Return [x, y] of the center of cell containing provided text 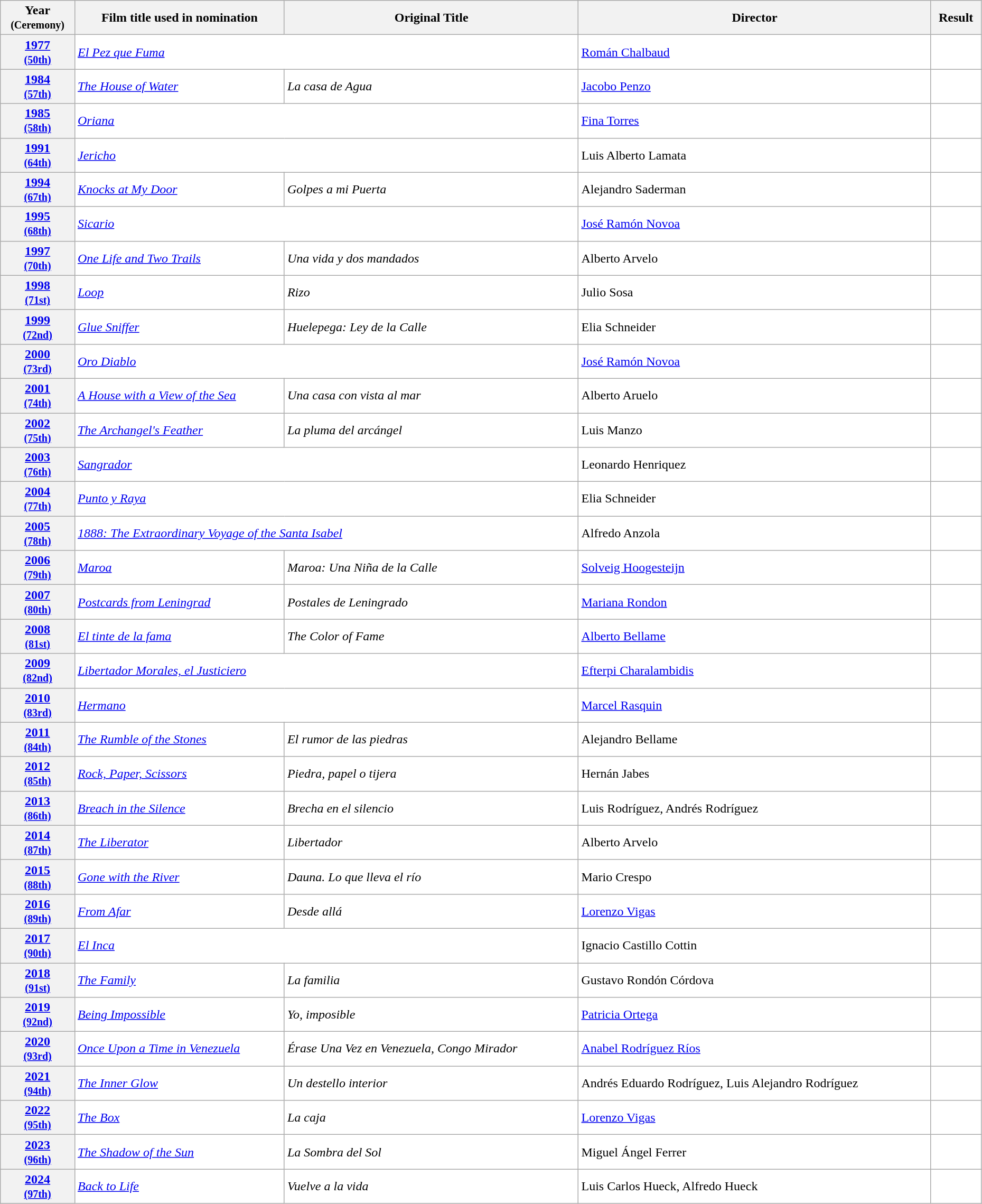
1977(50th) [38, 52]
The Box [180, 1118]
Mariana Rondon [754, 602]
Yo, imposible [431, 1014]
2003(76th) [38, 465]
Rock, Paper, Scissors [180, 773]
Patricia Ortega [754, 1014]
2017(90th) [38, 946]
Vuelve a la vida [431, 1187]
La caja [431, 1118]
Mario Crespo [754, 877]
The Liberator [180, 842]
El tinte de la fama [180, 636]
La casa de Agua [431, 87]
El Inca [326, 946]
2001(74th) [38, 395]
2006(79th) [38, 567]
Andrés Eduardo Rodríguez, Luis Alejandro Rodríguez [754, 1083]
La familia [431, 979]
Oro Diablo [326, 361]
Román Chalbaud [754, 52]
2007(80th) [38, 602]
Hermano [326, 705]
1991(64th) [38, 155]
Glue Sniffer [180, 326]
The Archangel's Feather [180, 430]
2009(82nd) [38, 671]
Anabel Rodríguez Ríos [754, 1049]
The Color of Fame [431, 636]
Fina Torres [754, 120]
2014(87th) [38, 842]
2021(94th) [38, 1083]
La pluma del arcángel [431, 430]
Huelepega: Ley de la Calle [431, 326]
1997(70th) [38, 258]
Maroa [180, 567]
A House with a View of the Sea [180, 395]
Film title used in nomination [180, 18]
Gustavo Rondón Córdova [754, 979]
Una casa con vista al mar [431, 395]
Alberto Bellame [754, 636]
2012(85th) [38, 773]
1984(57th) [38, 87]
Sicario [326, 224]
Rizo [431, 293]
2005(78th) [38, 534]
Alejandro Saderman [754, 189]
The Inner Glow [180, 1083]
1998(71st) [38, 293]
Back to Life [180, 1187]
El rumor de las piedras [431, 740]
2002(75th) [38, 430]
Year(Ceremony) [38, 18]
La Sombra del Sol [431, 1152]
Jacobo Penzo [754, 87]
Original Title [431, 18]
Punto y Raya [326, 499]
Libertador Morales, el Justiciero [326, 671]
2019(92nd) [38, 1014]
Luis Rodríguez, Andrés Rodríguez [754, 808]
Director [754, 18]
Knocks at My Door [180, 189]
The Shadow of the Sun [180, 1152]
The Rumble of the Stones [180, 740]
Un destello interior [431, 1083]
Postales de Leningrado [431, 602]
Luis Alberto Lamata [754, 155]
1994(67th) [38, 189]
Alejandro Bellame [754, 740]
Piedra, papel o tijera [431, 773]
Hernán Jabes [754, 773]
Libertador [431, 842]
Alfredo Anzola [754, 534]
Being Impossible [180, 1014]
Leonardo Henriquez [754, 465]
El Pez que Fuma [326, 52]
Desde allá [431, 911]
Oriana [326, 120]
Miguel Ángel Ferrer [754, 1152]
Marcel Rasquin [754, 705]
Breach in the Silence [180, 808]
Ignacio Castillo Cottin [754, 946]
1888: The Extraordinary Voyage of the Santa Isabel [326, 534]
Alberto Aruelo [754, 395]
Result [956, 18]
Postcards from Leningrad [180, 602]
2022(95th) [38, 1118]
2023(96th) [38, 1152]
One Life and Two Trails [180, 258]
2020(93rd) [38, 1049]
The House of Water [180, 87]
Golpes a mi Puerta [431, 189]
2024(97th) [38, 1187]
2004(77th) [38, 499]
From Afar [180, 911]
Solveig Hoogesteijn [754, 567]
2015(88th) [38, 877]
The Family [180, 979]
Brecha en el silencio [431, 808]
2008(81st) [38, 636]
Érase Una Vez en Venezuela, Congo Mirador [431, 1049]
Luis Carlos Hueck, Alfredo Hueck [754, 1187]
Una vida y dos mandados [431, 258]
Jericho [326, 155]
Julio Sosa [754, 293]
Gone with the River [180, 877]
1985(58th) [38, 120]
Efterpi Charalambidis [754, 671]
Sangrador [326, 465]
2011(84th) [38, 740]
2016(89th) [38, 911]
Maroa: Una Niña de la Calle [431, 567]
Dauna. Lo que lleva el río [431, 877]
2000(73rd) [38, 361]
1995(68th) [38, 224]
Luis Manzo [754, 430]
Loop [180, 293]
Once Upon a Time in Venezuela [180, 1049]
2010(83rd) [38, 705]
2013(86th) [38, 808]
1999(72nd) [38, 326]
2018(91st) [38, 979]
